Locate the cell with the specified text and output its [x, y] center coordinate. 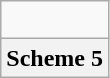
Scheme 5 [55, 58]
